Pinpoint the cell where the given text exists, returning its (X, Y) midpoint coordinate. 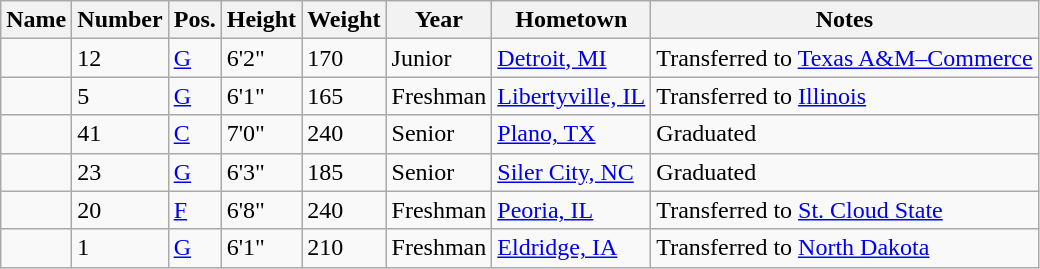
Notes (844, 20)
Year (439, 20)
185 (344, 172)
Libertyville, IL (572, 96)
Junior (439, 58)
5 (120, 96)
Detroit, MI (572, 58)
Transferred to North Dakota (844, 248)
6'3" (261, 172)
Transferred to Illinois (844, 96)
1 (120, 248)
Pos. (194, 20)
Hometown (572, 20)
F (194, 210)
Height (261, 20)
Number (120, 20)
210 (344, 248)
Name (36, 20)
170 (344, 58)
Siler City, NC (572, 172)
12 (120, 58)
165 (344, 96)
Transferred to Texas A&M–Commerce (844, 58)
C (194, 134)
Plano, TX (572, 134)
6'8" (261, 210)
7'0" (261, 134)
Peoria, IL (572, 210)
6'2" (261, 58)
Eldridge, IA (572, 248)
20 (120, 210)
41 (120, 134)
23 (120, 172)
Weight (344, 20)
Transferred to St. Cloud State (844, 210)
